Scan for the cell matching the given text and deliver its (x, y) coordinate at center. 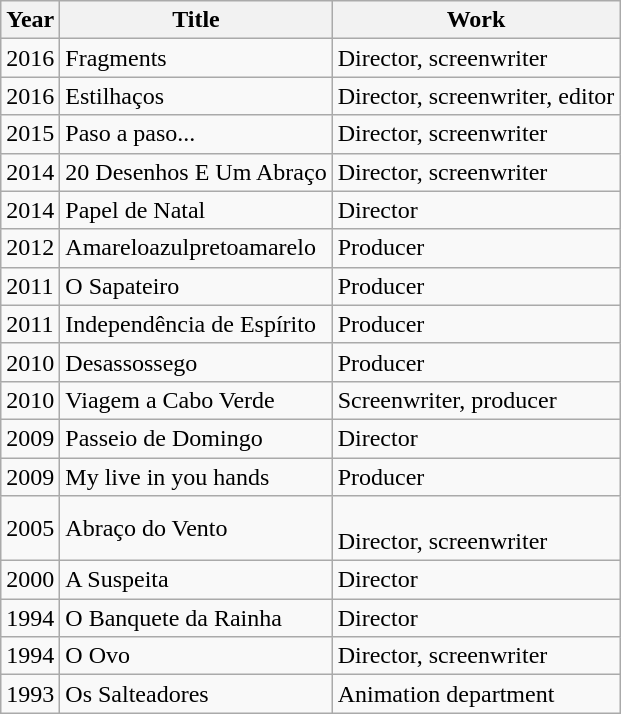
A Suspeita (196, 580)
O Banquete da Rainha (196, 618)
Abraço do Vento (196, 528)
My live in you hands (196, 477)
Paso a paso... (196, 134)
Screenwriter, producer (476, 400)
Title (196, 20)
2012 (30, 248)
Work (476, 20)
Os Salteadores (196, 694)
1993 (30, 694)
Amareloazulpretoamarelo (196, 248)
Animation department (476, 694)
Estilhaços (196, 96)
Fragments (196, 58)
2000 (30, 580)
2005 (30, 528)
O Ovo (196, 656)
Viagem a Cabo Verde (196, 400)
O Sapateiro (196, 286)
Director, screenwriter, editor (476, 96)
Independência de Espírito (196, 324)
Passeio de Domingo (196, 438)
2015 (30, 134)
Year (30, 20)
Papel de Natal (196, 210)
Desassossego (196, 362)
20 Desenhos E Um Abraço (196, 172)
